Search for the cell housing the specified text and yield its [x, y] center coordinate. 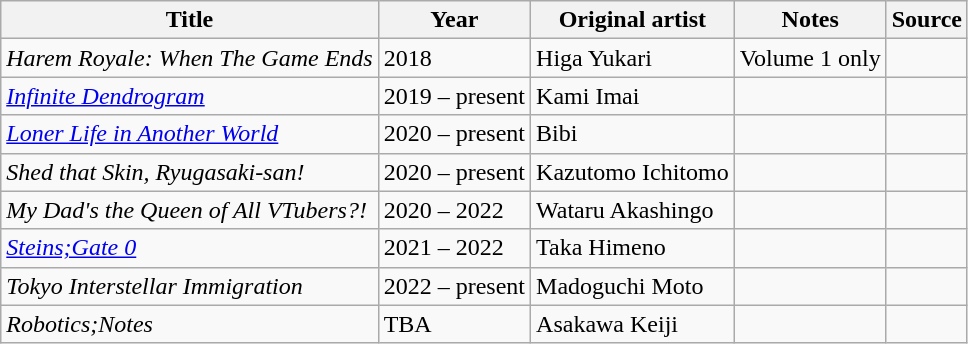
Madoguchi Moto [633, 286]
Notes [810, 20]
Kami Imai [633, 96]
Original artist [633, 20]
Harem Royale: When The Game Ends [190, 58]
Shed that Skin, Ryugasaki-san! [190, 172]
2018 [454, 58]
Steins;Gate 0 [190, 248]
2022 – present [454, 286]
Tokyo Interstellar Immigration [190, 286]
Year [454, 20]
Kazutomo Ichitomo [633, 172]
TBA [454, 324]
Title [190, 20]
Taka Himeno [633, 248]
Source [926, 20]
Loner Life in Another World [190, 134]
Bibi [633, 134]
Infinite Dendrogram [190, 96]
Wataru Akashingo [633, 210]
2021 – 2022 [454, 248]
2019 – present [454, 96]
My Dad's the Queen of All VTubers?! [190, 210]
Higa Yukari [633, 58]
Asakawa Keiji [633, 324]
Volume 1 only [810, 58]
Robotics;Notes [190, 324]
2020 – 2022 [454, 210]
